Find where the given text appears and provide that cell's center as (X, Y) coordinate. 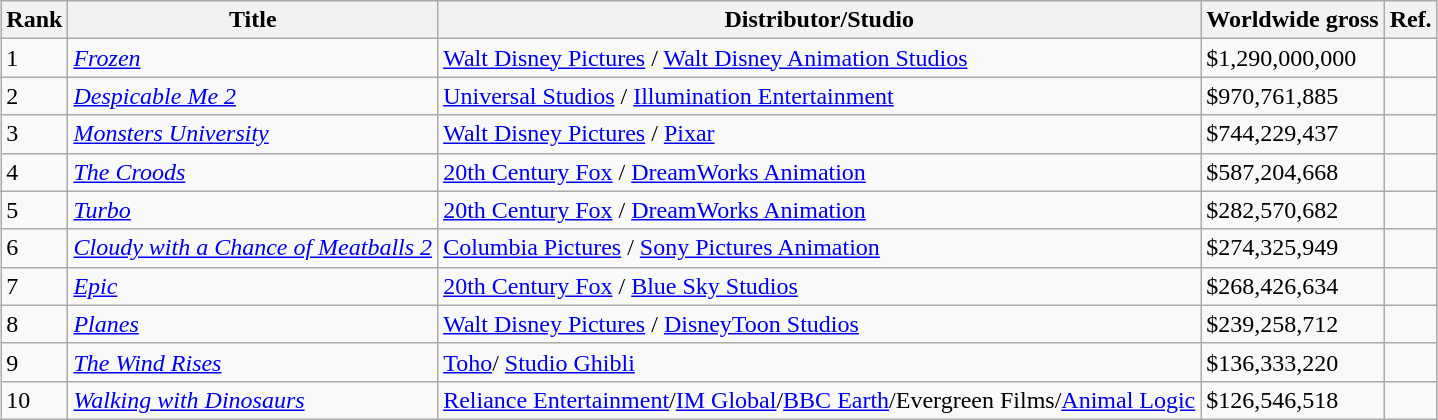
20th Century Fox / Blue Sky Studios (820, 286)
7 (34, 286)
6 (34, 248)
Monsters University (253, 134)
$744,229,437 (1292, 134)
Worldwide gross (1292, 20)
Epic (253, 286)
$282,570,682 (1292, 210)
Cloudy with a Chance of Meatballs 2 (253, 248)
$126,546,518 (1292, 400)
$136,333,220 (1292, 362)
Distributor/Studio (820, 20)
Despicable Me 2 (253, 96)
9 (34, 362)
Frozen (253, 58)
Walt Disney Pictures / Walt Disney Animation Studios (820, 58)
Turbo (253, 210)
Walt Disney Pictures / Pixar (820, 134)
$268,426,634 (1292, 286)
Walking with Dinosaurs (253, 400)
$274,325,949 (1292, 248)
4 (34, 172)
Columbia Pictures / Sony Pictures Animation (820, 248)
Reliance Entertainment/IM Global/BBC Earth/Evergreen Films/Animal Logic (820, 400)
Universal Studios / Illumination Entertainment (820, 96)
10 (34, 400)
The Wind Rises (253, 362)
Toho/ Studio Ghibli (820, 362)
8 (34, 324)
Title (253, 20)
1 (34, 58)
$239,258,712 (1292, 324)
2 (34, 96)
Rank (34, 20)
5 (34, 210)
3 (34, 134)
$587,204,668 (1292, 172)
Ref. (1410, 20)
The Croods (253, 172)
Walt Disney Pictures / DisneyToon Studios (820, 324)
$970,761,885 (1292, 96)
Planes (253, 324)
$1,290,000,000 (1292, 58)
